Locate the cell with the specified text and output its [X, Y] center coordinate. 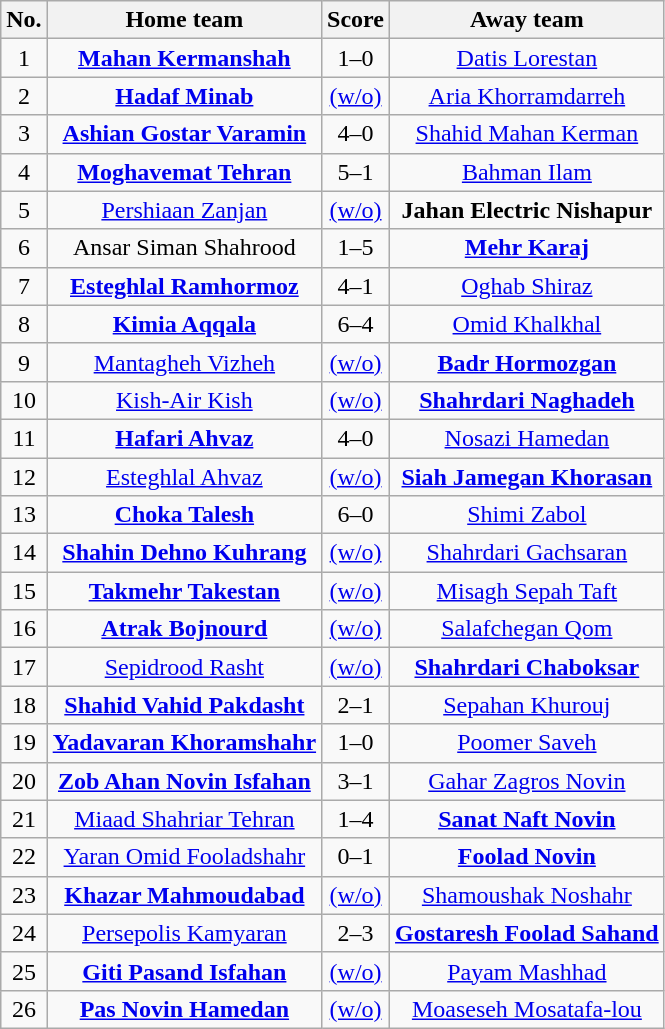
Persepolis Kamyaran [184, 933]
1 [24, 58]
Sepidrood Rasht [184, 667]
Sanat Naft Novin [528, 819]
Atrak Bojnourd [184, 629]
Ashian Gostar Varamin [184, 134]
Aria Khorramdarreh [528, 96]
7 [24, 286]
Hadaf Minab [184, 96]
4 [24, 172]
11 [24, 438]
14 [24, 553]
Omid Khalkhal [528, 324]
Gahar Zagros Novin [528, 781]
17 [24, 667]
Kish-Air Kish [184, 400]
23 [24, 895]
15 [24, 591]
4–1 [356, 286]
Sepahan Khurouj [528, 705]
Yaran Omid Fooladshahr [184, 857]
2 [24, 96]
Shahid Vahid Pakdasht [184, 705]
Miaad Shahriar Tehran [184, 819]
Shahrdari Chaboksar [528, 667]
25 [24, 971]
1–4 [356, 819]
Shahid Mahan Kerman [528, 134]
No. [24, 20]
Badr Hormozgan [528, 362]
Mantagheh Vizheh [184, 362]
Datis Lorestan [528, 58]
Salafchegan Qom [528, 629]
Moghavemat Tehran [184, 172]
19 [24, 743]
1–5 [356, 248]
Yadavaran Khoramshahr [184, 743]
Nosazi Hamedan [528, 438]
Pas Novin Hamedan [184, 1009]
22 [24, 857]
20 [24, 781]
Shimi Zabol [528, 515]
Home team [184, 20]
Moaseseh Mosatafa-lou [528, 1009]
Kimia Aqqala [184, 324]
Pershiaan Zanjan [184, 210]
0–1 [356, 857]
Shamoushak Noshahr [528, 895]
Khazar Mahmoudabad [184, 895]
Foolad Novin [528, 857]
Mahan Kermanshah [184, 58]
9 [24, 362]
16 [24, 629]
18 [24, 705]
13 [24, 515]
Poomer Saveh [528, 743]
Giti Pasand Isfahan [184, 971]
26 [24, 1009]
5 [24, 210]
Mehr Karaj [528, 248]
Bahman Ilam [528, 172]
10 [24, 400]
5–1 [356, 172]
Takmehr Takestan [184, 591]
24 [24, 933]
21 [24, 819]
2–1 [356, 705]
Oghab Shiraz [528, 286]
Jahan Electric Nishapur [528, 210]
Esteghlal Ramhormoz [184, 286]
Away team [528, 20]
6–4 [356, 324]
Score [356, 20]
Misagh Sepah Taft [528, 591]
Ansar Siman Shahrood [184, 248]
Payam Mashhad [528, 971]
12 [24, 477]
Esteghlal Ahvaz [184, 477]
Choka Talesh [184, 515]
Gostaresh Foolad Sahand [528, 933]
Shahrdari Gachsaran [528, 553]
6 [24, 248]
Shahin Dehno Kuhrang [184, 553]
Zob Ahan Novin Isfahan [184, 781]
Hafari Ahvaz [184, 438]
2–3 [356, 933]
3–1 [356, 781]
Shahrdari Naghadeh [528, 400]
8 [24, 324]
3 [24, 134]
6–0 [356, 515]
Siah Jamegan Khorasan [528, 477]
